Locate the cell with the specified text and output its (x, y) center coordinate. 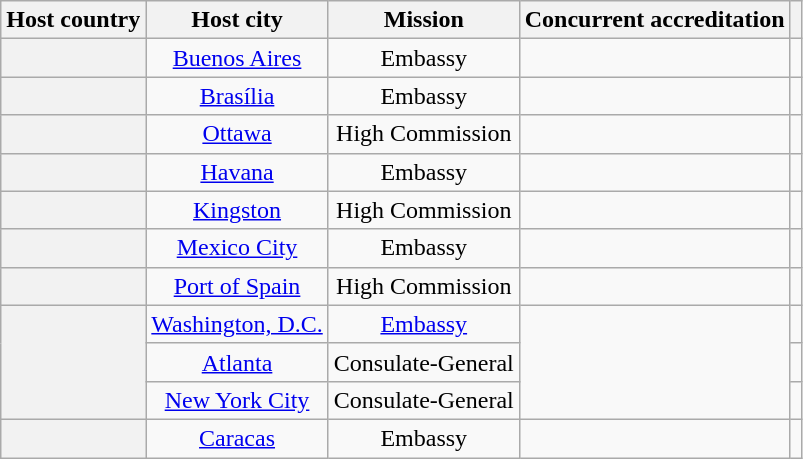
Mexico City (237, 248)
Havana (237, 172)
Atlanta (237, 362)
New York City (237, 400)
Host city (237, 20)
Kingston (237, 210)
Washington, D.C. (237, 324)
Concurrent accreditation (654, 20)
Mission (424, 20)
Ottawa (237, 134)
Brasília (237, 96)
Host country (74, 20)
Buenos Aires (237, 58)
Caracas (237, 438)
Port of Spain (237, 286)
